Pinpoint the cell where the given text exists, returning its (x, y) midpoint coordinate. 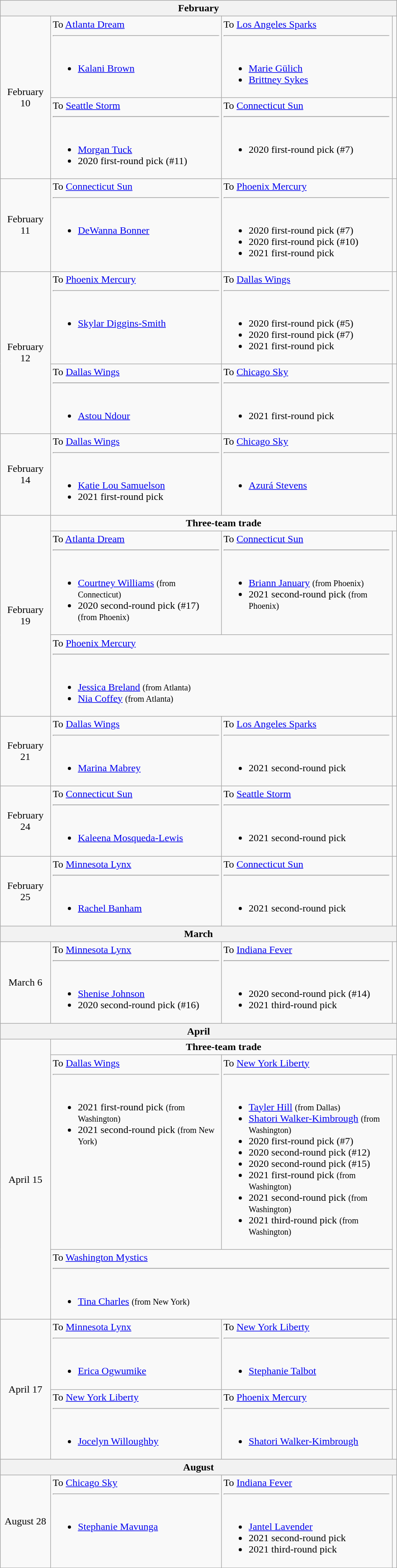
To Connecticut Sun2021 second-round pick (307, 891)
To Dallas Wings Astou Ndour (136, 399)
To Connecticut Sun Kaleena Mosqueda-Lewis (136, 821)
February 19 (26, 615)
To Chicago Sky Stephanie Mavunga (136, 1522)
February 21 (26, 751)
To Minnesota Lynx Erica Ogwumike (136, 1354)
To Minnesota Lynx Rachel Banham (136, 891)
To Minnesota Lynx Shenise Johnson2020 second-round pick (#16) (136, 983)
To Dallas Wings2021 first-round pick (from Washington)2021 second-round pick (from New York) (136, 1152)
March (198, 934)
To Phoenix Mercury Shatori Walker-Kimbrough (307, 1424)
To Indiana Fever2020 second-round pick (#14)2021 third-round pick (307, 983)
To Connecticut Sun DeWanna Bonner (136, 225)
To New York Liberty Stephanie Talbot (307, 1354)
To Phoenix Mercury Jessica Breland (from Atlanta) Nia Coffey (from Atlanta) (221, 675)
To Dallas Wings2020 first-round pick (#5)2020 first-round pick (#7)2021 first-round pick (307, 317)
To Chicago Sky Azurá Stevens (307, 474)
To Seattle Storm Morgan Tuck2020 first-round pick (#11) (136, 138)
To Atlanta Dream Kalani Brown (136, 57)
February 14 (26, 474)
To Atlanta Dream Courtney Williams (from Connecticut)2020 second-round pick (#17) (from Phoenix) (136, 583)
To Indiana Fever Jantel Lavender2021 second-round pick2021 third-round pick (307, 1522)
April 15 (26, 1179)
March 6 (26, 983)
To Connecticut Sun Briann January (from Phoenix)2021 second-round pick (from Phoenix) (307, 583)
To Dallas Wings Katie Lou Samuelson2021 first-round pick (136, 474)
To Chicago Sky2021 first-round pick (307, 399)
August (198, 1467)
February (198, 8)
August 28 (26, 1522)
To Washington Mystics Tina Charles (from New York) (221, 1285)
To New York Liberty Jocelyn Willoughby (136, 1424)
April 17 (26, 1389)
To Dallas Wings Marina Mabrey (136, 751)
To Los Angeles Sparks Marie Gülich Brittney Sykes (307, 57)
February 10 (26, 98)
February 12 (26, 353)
February 24 (26, 821)
To Seattle Storm2021 second-round pick (307, 821)
February 11 (26, 225)
To Los Angeles Sparks2021 second-round pick (307, 751)
April (198, 1031)
February 25 (26, 891)
To Connecticut Sun2020 first-round pick (#7) (307, 138)
To Phoenix Mercury Skylar Diggins-Smith (136, 317)
To Phoenix Mercury2020 first-round pick (#7)2020 first-round pick (#10)2021 first-round pick (307, 225)
